Detect which cell encompasses the target text, then output its (X, Y) center coordinate. 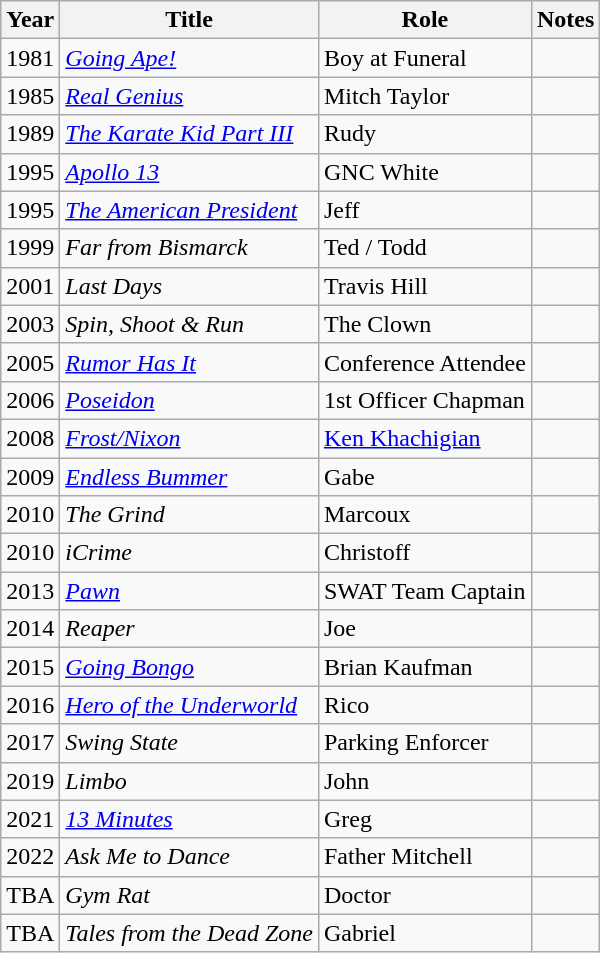
2022 (30, 857)
Parking Enforcer (424, 743)
Christoff (424, 553)
Joe (424, 629)
Rico (424, 705)
Pawn (190, 591)
The Karate Kid Part III (190, 134)
Swing State (190, 743)
2003 (30, 324)
Year (30, 20)
13 Minutes (190, 819)
Rumor Has It (190, 362)
Gabe (424, 477)
Role (424, 20)
Ken Khachigian (424, 438)
GNC White (424, 172)
2006 (30, 400)
1999 (30, 248)
Mitch Taylor (424, 96)
2013 (30, 591)
1985 (30, 96)
Last Days (190, 286)
Title (190, 20)
Going Bongo (190, 667)
2015 (30, 667)
Notes (565, 20)
Reaper (190, 629)
The American President (190, 210)
Jeff (424, 210)
The Clown (424, 324)
Father Mitchell (424, 857)
The Grind (190, 515)
Brian Kaufman (424, 667)
2016 (30, 705)
2008 (30, 438)
Marcoux (424, 515)
Poseidon (190, 400)
Limbo (190, 781)
SWAT Team Captain (424, 591)
Tales from the Dead Zone (190, 933)
Frost/Nixon (190, 438)
Apollo 13 (190, 172)
1989 (30, 134)
1st Officer Chapman (424, 400)
Real Genius (190, 96)
2017 (30, 743)
Gym Rat (190, 895)
2009 (30, 477)
2021 (30, 819)
Endless Bummer (190, 477)
2001 (30, 286)
Greg (424, 819)
2014 (30, 629)
Spin, Shoot & Run (190, 324)
Doctor (424, 895)
Travis Hill (424, 286)
Ted / Todd (424, 248)
Boy at Funeral (424, 58)
Going Ape! (190, 58)
Gabriel (424, 933)
John (424, 781)
iCrime (190, 553)
Ask Me to Dance (190, 857)
Rudy (424, 134)
1981 (30, 58)
2019 (30, 781)
Conference Attendee (424, 362)
Hero of the Underworld (190, 705)
Far from Bismarck (190, 248)
2005 (30, 362)
